Detect which cell encompasses the target text, then output its [x, y] center coordinate. 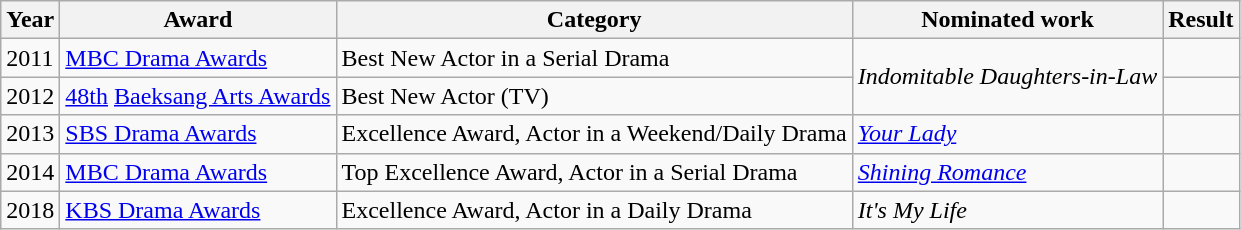
2018 [30, 210]
KBS Drama Awards [198, 210]
Award [198, 20]
Your Lady [1007, 134]
SBS Drama Awards [198, 134]
Indomitable Daughters-in-Law [1007, 77]
Excellence Award, Actor in a Weekend/Daily Drama [594, 134]
Result [1201, 20]
2013 [30, 134]
It's My Life [1007, 210]
Best New Actor (TV) [594, 96]
Excellence Award, Actor in a Daily Drama [594, 210]
Best New Actor in a Serial Drama [594, 58]
2012 [30, 96]
Shining Romance [1007, 172]
Category [594, 20]
Nominated work [1007, 20]
48th Baeksang Arts Awards [198, 96]
Year [30, 20]
Top Excellence Award, Actor in a Serial Drama [594, 172]
2011 [30, 58]
2014 [30, 172]
